Locate the cell with the specified text and output its (X, Y) center coordinate. 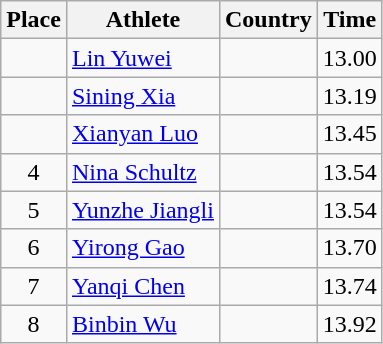
Nina Schultz (142, 172)
8 (34, 324)
Time (350, 20)
13.45 (350, 134)
Lin Yuwei (142, 58)
13.70 (350, 248)
6 (34, 248)
Binbin Wu (142, 324)
Yanqi Chen (142, 286)
Yunzhe Jiangli (142, 210)
13.92 (350, 324)
7 (34, 286)
4 (34, 172)
13.19 (350, 96)
13.00 (350, 58)
Sining Xia (142, 96)
13.74 (350, 286)
Xianyan Luo (142, 134)
5 (34, 210)
Place (34, 20)
Yirong Gao (142, 248)
Country (268, 20)
Athlete (142, 20)
